From the cell containing the given text, extract its center point as (x, y) coordinate. 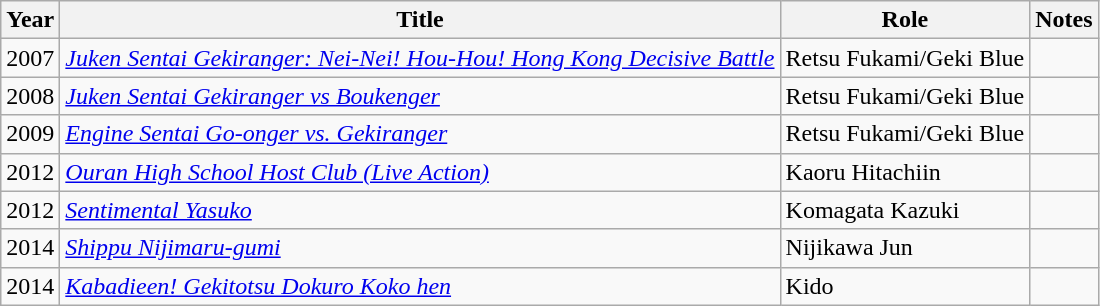
Juken Sentai Gekiranger vs Boukenger (420, 96)
2007 (30, 58)
Kabadieen! Gekitotsu Dokuro Koko hen (420, 286)
Nijikawa Jun (905, 248)
2009 (30, 134)
Sentimental Yasuko (420, 210)
Title (420, 20)
Ouran High School Host Club (Live Action) (420, 172)
Year (30, 20)
Engine Sentai Go-onger vs. Gekiranger (420, 134)
Notes (1064, 20)
Kaoru Hitachiin (905, 172)
Kido (905, 286)
2008 (30, 96)
Juken Sentai Gekiranger: Nei-Nei! Hou-Hou! Hong Kong Decisive Battle (420, 58)
Komagata Kazuki (905, 210)
Role (905, 20)
Shippu Nijimaru-gumi (420, 248)
